Identify which cell holds the provided text, then report its (X, Y) central coordinate. 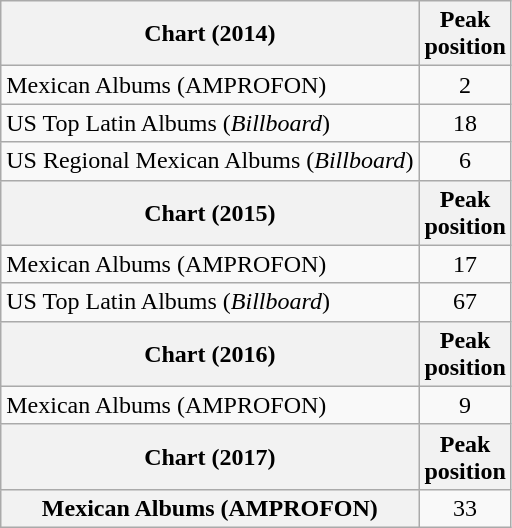
17 (465, 264)
US Regional Mexican Albums (Billboard) (210, 161)
33 (465, 508)
Peakposition (465, 34)
Chart (2017) (210, 456)
Chart (2014) (210, 34)
9 (465, 405)
6 (465, 161)
18 (465, 123)
Chart (2016) (210, 354)
67 (465, 302)
Chart (2015) (210, 212)
2 (465, 85)
